Extract the [x, y] coordinate from the center of the cell holding the provided text.  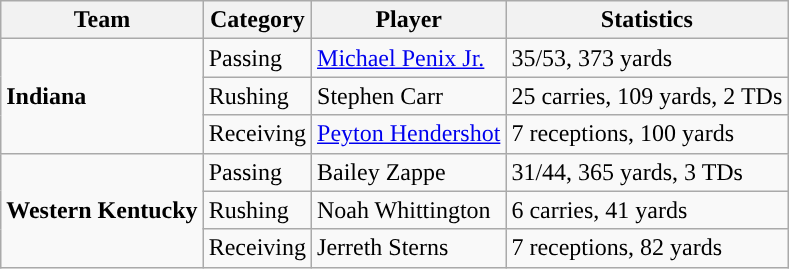
Michael Penix Jr. [409, 58]
6 carries, 41 yards [647, 210]
Stephen Carr [409, 96]
Noah Whittington [409, 210]
Peyton Hendershot [409, 134]
Player [409, 20]
Category [257, 20]
Team [102, 20]
Western Kentucky [102, 210]
7 receptions, 100 yards [647, 134]
7 receptions, 82 yards [647, 248]
35/53, 373 yards [647, 58]
Jerreth Sterns [409, 248]
Bailey Zappe [409, 172]
31/44, 365 yards, 3 TDs [647, 172]
Indiana [102, 96]
25 carries, 109 yards, 2 TDs [647, 96]
Statistics [647, 20]
